Detect which cell encompasses the target text, then output its [x, y] center coordinate. 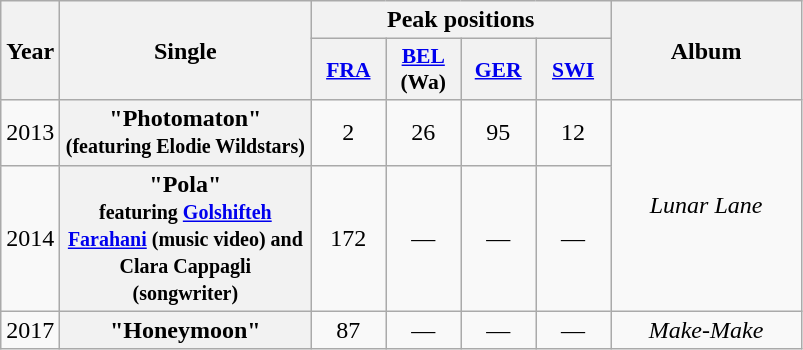
12 [574, 132]
Make-Make [706, 330]
26 [424, 132]
172 [348, 238]
"Pola" featuring Golshifteh Farahani (music video) and Clara Cappagli (songwriter) [186, 238]
Album [706, 50]
"Photomaton" (featuring Elodie Wildstars) [186, 132]
Peak positions [461, 20]
Lunar Lane [706, 206]
2013 [30, 132]
2 [348, 132]
BEL (Wa) [424, 70]
95 [498, 132]
Year [30, 50]
SWI [574, 70]
2017 [30, 330]
"Honeymoon" [186, 330]
87 [348, 330]
FRA [348, 70]
2014 [30, 238]
Single [186, 50]
GER [498, 70]
